Locate the cell with the specified text and output its (X, Y) center coordinate. 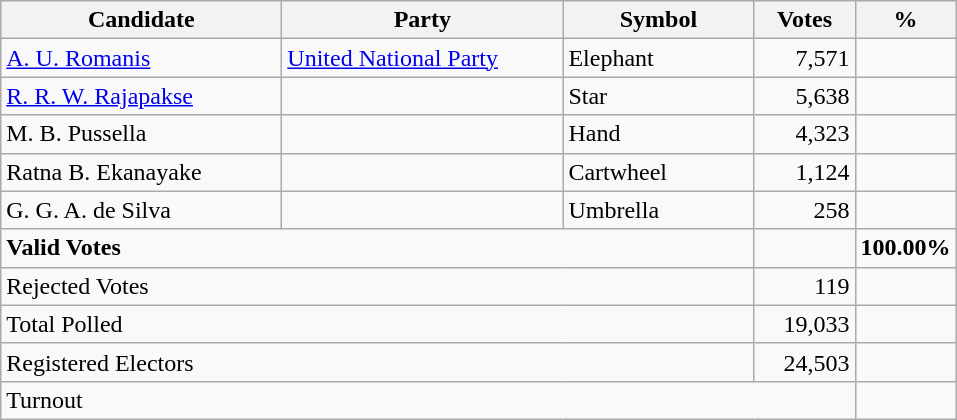
7,571 (804, 58)
Star (658, 96)
4,323 (804, 134)
5,638 (804, 96)
% (906, 20)
100.00% (906, 248)
United National Party (422, 58)
Ratna B. Ekanayake (142, 172)
1,124 (804, 172)
Symbol (658, 20)
R. R. W. Rajapakse (142, 96)
19,033 (804, 324)
Umbrella (658, 210)
119 (804, 286)
Cartwheel (658, 172)
Votes (804, 20)
A. U. Romanis (142, 58)
Hand (658, 134)
Registered Electors (378, 362)
Candidate (142, 20)
Rejected Votes (378, 286)
24,503 (804, 362)
Valid Votes (378, 248)
Party (422, 20)
Elephant (658, 58)
M. B. Pussella (142, 134)
G. G. A. de Silva (142, 210)
258 (804, 210)
Total Polled (378, 324)
Turnout (428, 400)
